Provide the (x, y) coordinate of the cell's center where the given text is located.  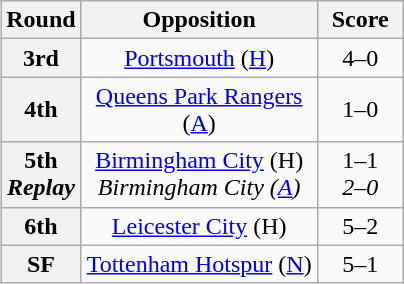
Tottenham Hotspur (N) (199, 264)
4th (41, 110)
3rd (41, 58)
5thReplay (41, 174)
Score (360, 20)
Birmingham City (H)Birmingham City (A) (199, 174)
Queens Park Rangers (A) (199, 110)
1–12–0 (360, 174)
1–0 (360, 110)
Leicester City (H) (199, 226)
4–0 (360, 58)
Portsmouth (H) (199, 58)
5–2 (360, 226)
SF (41, 264)
Opposition (199, 20)
5–1 (360, 264)
Round (41, 20)
6th (41, 226)
